Output the (X, Y) coordinate of the center of the cell containing the given text.  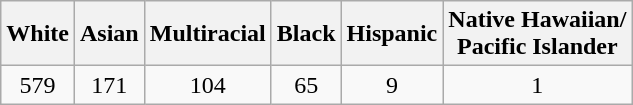
Asian (109, 34)
White (38, 34)
Multiracial (208, 34)
65 (306, 85)
579 (38, 85)
Black (306, 34)
9 (392, 85)
1 (538, 85)
Hispanic (392, 34)
104 (208, 85)
171 (109, 85)
Native Hawaiian/Pacific Islander (538, 34)
